Return [X, Y] of the center of cell containing provided text 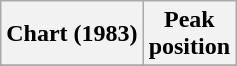
Chart (1983) [72, 34]
Peakposition [189, 34]
